Identify which cell holds the provided text, then report its [X, Y] central coordinate. 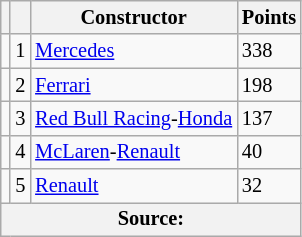
Red Bull Racing-Honda [134, 118]
338 [269, 51]
32 [269, 186]
3 [20, 118]
5 [20, 186]
Mercedes [134, 51]
40 [269, 152]
1 [20, 51]
Ferrari [134, 85]
McLaren-Renault [134, 152]
Source: [151, 219]
Points [269, 17]
2 [20, 85]
4 [20, 152]
Renault [134, 186]
198 [269, 85]
137 [269, 118]
Constructor [134, 17]
